Scan for the cell matching the given text and deliver its [x, y] coordinate at center. 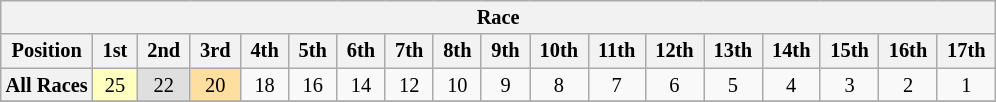
4th [264, 51]
Race [498, 17]
6th [361, 51]
14th [791, 51]
14 [361, 85]
16 [313, 85]
3rd [215, 51]
5th [313, 51]
12th [674, 51]
25 [116, 85]
11th [616, 51]
10th [559, 51]
2 [908, 85]
3 [849, 85]
5 [733, 85]
15th [849, 51]
13th [733, 51]
22 [164, 85]
4 [791, 85]
9th [505, 51]
2nd [164, 51]
12 [409, 85]
6 [674, 85]
All Races [47, 85]
Position [47, 51]
18 [264, 85]
1 [966, 85]
20 [215, 85]
8th [457, 51]
17th [966, 51]
7th [409, 51]
10 [457, 85]
16th [908, 51]
7 [616, 85]
9 [505, 85]
1st [116, 51]
8 [559, 85]
